Provide the [x, y] coordinate of the cell's center where the given text is located.  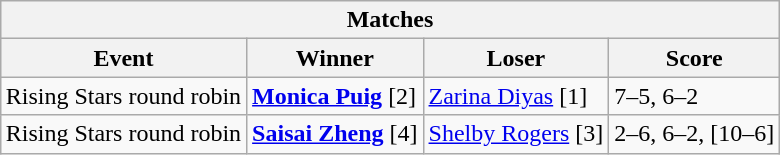
2–6, 6–2, [10–6] [694, 134]
Score [694, 58]
Shelby Rogers [3] [516, 134]
7–5, 6–2 [694, 96]
Event [123, 58]
Zarina Diyas [1] [516, 96]
Winner [335, 58]
Monica Puig [2] [335, 96]
Saisai Zheng [4] [335, 134]
Loser [516, 58]
Matches [390, 20]
